Provide the (x, y) coordinate of the cell's center where the given text is located.  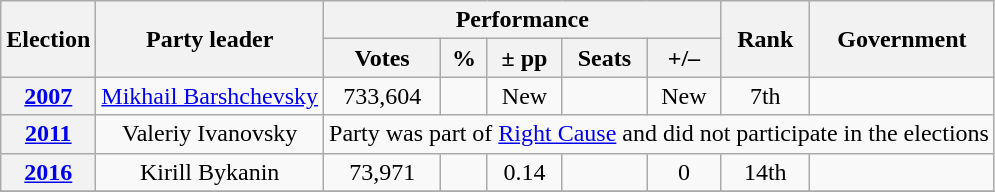
0.14 (524, 172)
14th (765, 172)
Party leader (210, 39)
Rank (765, 39)
% (464, 58)
Government (902, 39)
2007 (48, 96)
Votes (382, 58)
+/– (684, 58)
Mikhail Barshchevsky (210, 96)
Election (48, 39)
0 (684, 172)
± pp (524, 58)
2011 (48, 134)
Party was part of Right Cause and did not participate in the elections (660, 134)
Seats (604, 58)
Performance (523, 20)
Valeriy Ivanovsky (210, 134)
Kirill Bykanin (210, 172)
73,971 (382, 172)
7th (765, 96)
733,604 (382, 96)
2016 (48, 172)
